Extract the (x, y) coordinate from the center of the cell holding the provided text.  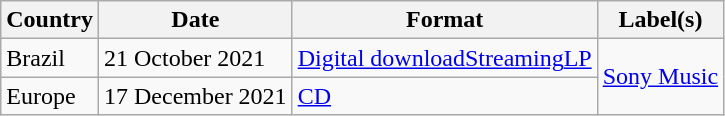
Brazil (50, 58)
Format (444, 20)
17 December 2021 (195, 96)
Europe (50, 96)
Sony Music (660, 77)
Label(s) (660, 20)
Digital downloadStreamingLP (444, 58)
CD (444, 96)
21 October 2021 (195, 58)
Date (195, 20)
Country (50, 20)
